From the cell containing the given text, extract its center point as [X, Y] coordinate. 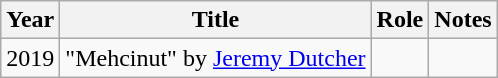
"Mehcinut" by Jeremy Dutcher [216, 58]
Title [216, 20]
Role [400, 20]
2019 [30, 58]
Notes [463, 20]
Year [30, 20]
